Provide the (x, y) coordinate of the cell's center where the given text is located.  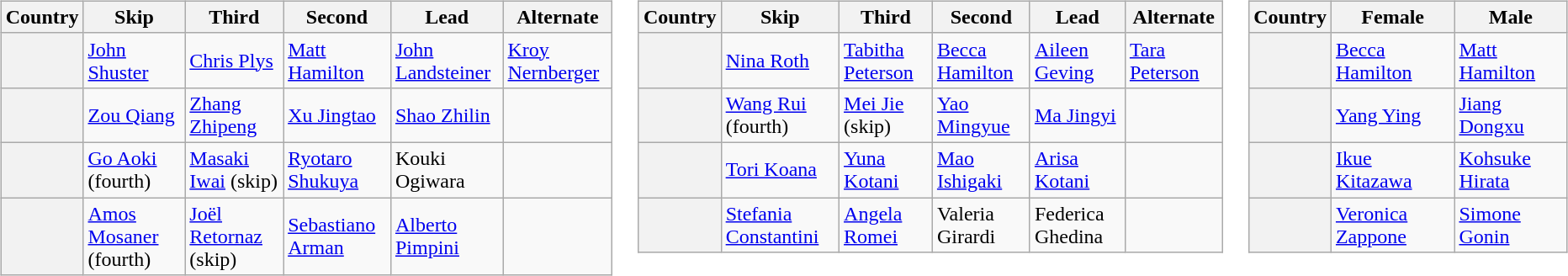
Federica Ghedina (1077, 224)
Yao Mingyue (981, 114)
Kohsuke Hirata (1511, 170)
Ikue Kitazawa (1393, 170)
Male (1511, 17)
Joël Retornaz (skip) (234, 236)
Aileen Geving (1077, 61)
Mao Ishigaki (981, 170)
Tara Peterson (1173, 61)
Yuna Kotani (887, 170)
Female (1393, 17)
Zhang Zhipeng (234, 114)
Tabitha Peterson (887, 61)
Veronica Zappone (1393, 224)
Kroy Nernberger (558, 61)
Kouki Ogiwara (447, 170)
Sebastiano Arman (337, 236)
Amos Mosaner (fourth) (135, 236)
Angela Romei (887, 224)
John Shuster (135, 61)
John Landsteiner (447, 61)
Wang Rui (fourth) (780, 114)
Mei Jie (skip) (887, 114)
Arisa Kotani (1077, 170)
Yang Ying (1393, 114)
Ryotaro Shukuya (337, 170)
Xu Jingtao (337, 114)
Stefania Constantini (780, 224)
Shao Zhilin (447, 114)
Chris Plys (234, 61)
Tori Koana (780, 170)
Simone Gonin (1511, 224)
Zou Qiang (135, 114)
Go Aoki (fourth) (135, 170)
Ma Jingyi (1077, 114)
Jiang Dongxu (1511, 114)
Masaki Iwai (skip) (234, 170)
Valeria Girardi (981, 224)
Nina Roth (780, 61)
Alberto Pimpini (447, 236)
